Output the (x, y) coordinate of the center of the cell containing the given text.  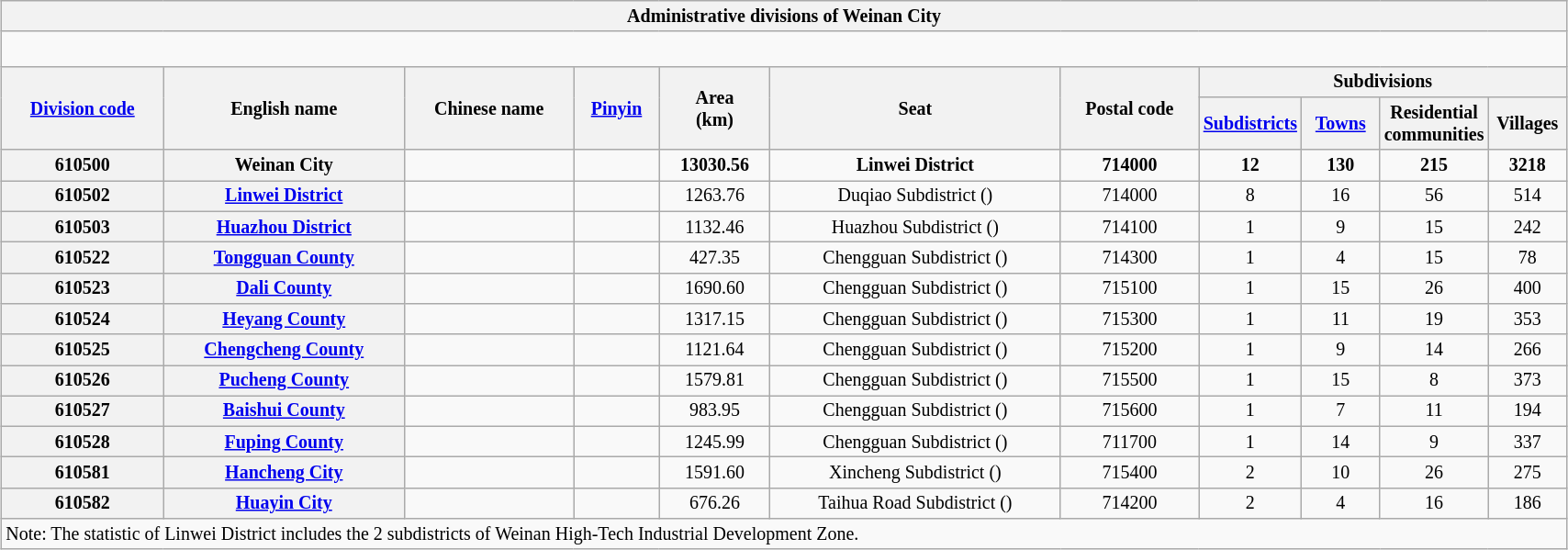
Xincheng Subdistrict () (915, 472)
Duqiao Subdistrict () (915, 196)
715500 (1129, 380)
1121.64 (714, 349)
714300 (1129, 257)
78 (1528, 257)
1245.99 (714, 443)
610527 (83, 411)
Tongguan County (284, 257)
610528 (83, 443)
400 (1528, 288)
715600 (1129, 411)
Subdistricts (1250, 123)
610525 (83, 349)
610582 (83, 503)
Towns (1340, 123)
Weinan City (284, 165)
1579.81 (714, 380)
711700 (1129, 443)
Chinese name (488, 108)
Heyang County (284, 320)
242 (1528, 226)
Fuping County (284, 443)
427.35 (714, 257)
610500 (83, 165)
373 (1528, 380)
Villages (1528, 123)
514 (1528, 196)
Taihua Road Subdistrict () (915, 503)
610581 (83, 472)
Pucheng County (284, 380)
Baishui County (284, 411)
Residential communities (1434, 123)
Hancheng City (284, 472)
1132.46 (714, 226)
19 (1434, 320)
Subdivisions (1383, 83)
610523 (83, 288)
714200 (1129, 503)
12 (1250, 165)
130 (1340, 165)
610502 (83, 196)
Division code (83, 108)
715400 (1129, 472)
676.26 (714, 503)
Area (km) (714, 108)
Huazhou District (284, 226)
Administrative divisions of Weinan City (784, 17)
610526 (83, 380)
English name (284, 108)
194 (1528, 411)
610522 (83, 257)
3218 (1528, 165)
353 (1528, 320)
56 (1434, 196)
1317.15 (714, 320)
215 (1434, 165)
715300 (1129, 320)
Huayin City (284, 503)
1690.60 (714, 288)
275 (1528, 472)
714100 (1129, 226)
10 (1340, 472)
610524 (83, 320)
715100 (1129, 288)
1263.76 (714, 196)
Chengcheng County (284, 349)
Postal code (1129, 108)
Seat (915, 108)
266 (1528, 349)
Dali County (284, 288)
715200 (1129, 349)
Note: The statistic of Linwei District includes the 2 subdistricts of Weinan High-Tech Industrial Development Zone. (784, 534)
Huazhou Subdistrict () (915, 226)
Pinyin (617, 108)
186 (1528, 503)
13030.56 (714, 165)
983.95 (714, 411)
1591.60 (714, 472)
7 (1340, 411)
337 (1528, 443)
610503 (83, 226)
